Search for the cell housing the specified text and yield its (x, y) center coordinate. 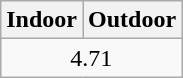
Outdoor (132, 20)
Indoor (42, 20)
4.71 (92, 58)
